Identify which cell holds the provided text, then report its [X, Y] central coordinate. 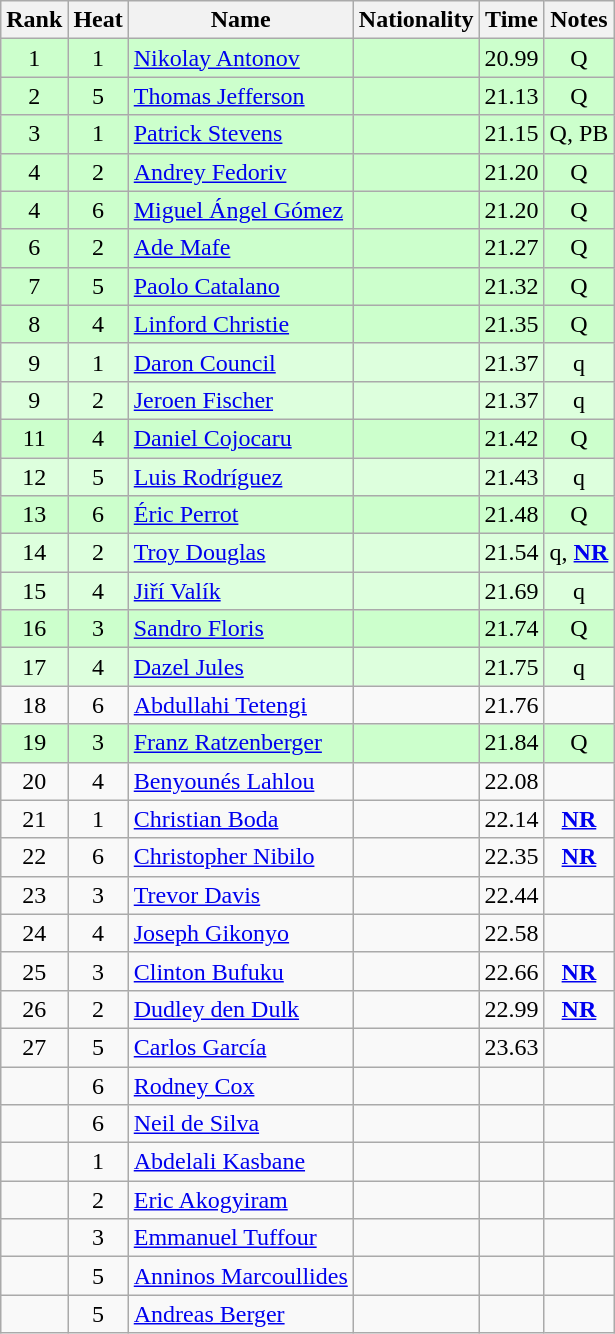
Jiří Valík [240, 591]
Christopher Nibilo [240, 857]
27 [34, 1047]
Sandro Floris [240, 629]
Franz Ratzenberger [240, 743]
13 [34, 515]
q, NR [579, 553]
Trevor Davis [240, 895]
Carlos García [240, 1047]
Abdullahi Tetengi [240, 705]
Éric Perrot [240, 515]
Emmanuel Tuffour [240, 1238]
Andrey Fedoriv [240, 172]
Benyounés Lahlou [240, 781]
21.13 [512, 96]
Daniel Cojocaru [240, 438]
25 [34, 971]
19 [34, 743]
Thomas Jefferson [240, 96]
22 [34, 857]
21.48 [512, 515]
Luis Rodríguez [240, 477]
14 [34, 553]
Time [512, 20]
Nikolay Antonov [240, 58]
Abdelali Kasbane [240, 1162]
Paolo Catalano [240, 286]
21.43 [512, 477]
Q, PB [579, 134]
Heat [98, 20]
Patrick Stevens [240, 134]
Notes [579, 20]
Rodney Cox [240, 1085]
Daron Council [240, 362]
22.66 [512, 971]
21.35 [512, 324]
11 [34, 438]
22.44 [512, 895]
22.58 [512, 933]
12 [34, 477]
21.27 [512, 248]
23.63 [512, 1047]
23 [34, 895]
Name [240, 20]
21.42 [512, 438]
22.14 [512, 819]
Ade Mafe [240, 248]
20 [34, 781]
Dazel Jules [240, 667]
22.35 [512, 857]
Clinton Bufuku [240, 971]
Anninos Marcoullides [240, 1276]
Dudley den Dulk [240, 1009]
Joseph Gikonyo [240, 933]
22.08 [512, 781]
24 [34, 933]
22.99 [512, 1009]
Troy Douglas [240, 553]
Linford Christie [240, 324]
18 [34, 705]
Rank [34, 20]
Miguel Ángel Gómez [240, 210]
21.84 [512, 743]
21.54 [512, 553]
21.76 [512, 705]
Jeroen Fischer [240, 400]
21.15 [512, 134]
7 [34, 286]
16 [34, 629]
21.69 [512, 591]
20.99 [512, 58]
15 [34, 591]
21.74 [512, 629]
26 [34, 1009]
Christian Boda [240, 819]
Neil de Silva [240, 1124]
21 [34, 819]
17 [34, 667]
21.32 [512, 286]
21.75 [512, 667]
Nationality [416, 20]
Eric Akogyiram [240, 1200]
8 [34, 324]
Andreas Berger [240, 1314]
